Provide the (x, y) coordinate of the cell's center where the given text is located.  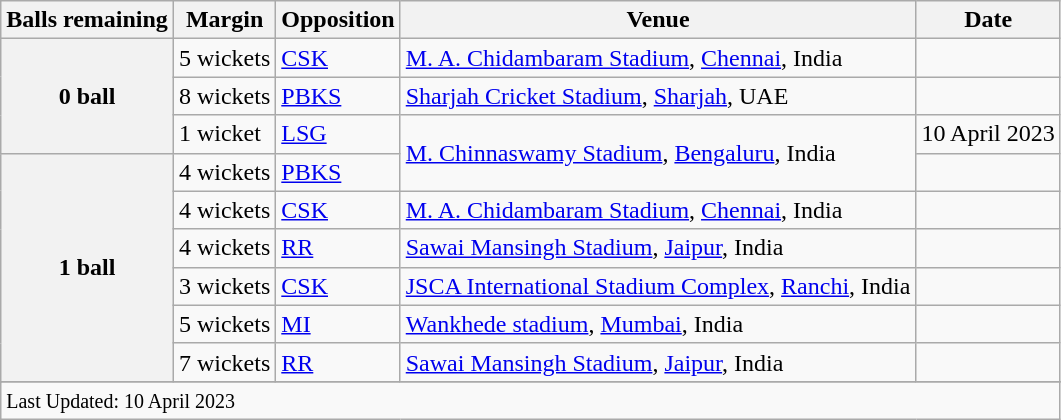
Wankhede stadium, Mumbai, India (658, 324)
Date (988, 20)
Margin (224, 20)
LSG (338, 134)
1 wicket (224, 134)
Balls remaining (88, 20)
0 ball (88, 96)
MI (338, 324)
7 wickets (224, 362)
3 wickets (224, 286)
1 ball (88, 267)
Sharjah Cricket Stadium, Sharjah, UAE (658, 96)
JSCA International Stadium Complex, Ranchi, India (658, 286)
10 April 2023 (988, 134)
Venue (658, 20)
8 wickets (224, 96)
Opposition (338, 20)
M. Chinnaswamy Stadium, Bengaluru, India (658, 153)
Last Updated: 10 April 2023 (531, 400)
